Search for the cell housing the specified text and yield its [x, y] center coordinate. 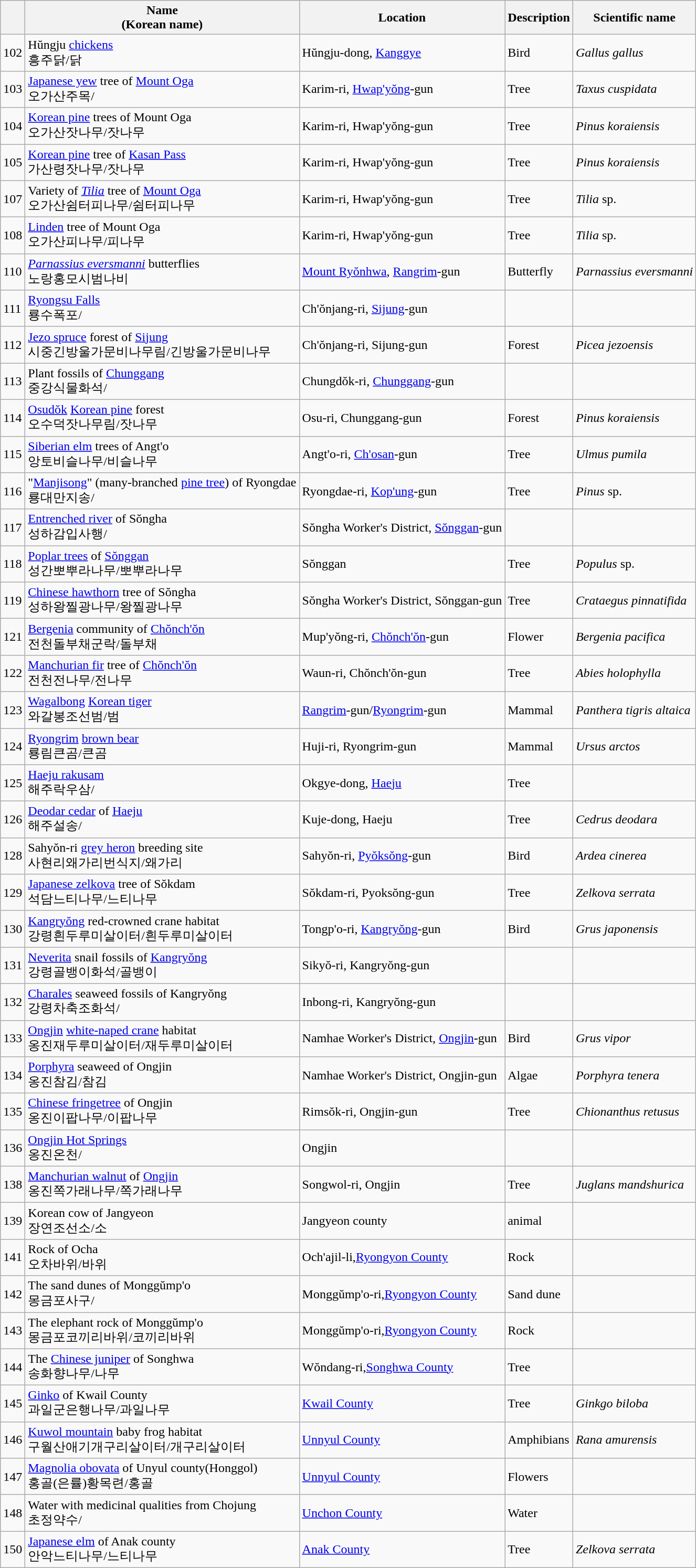
Name(Korean name) [162, 18]
Korean pine tree of Kasan Pass가산령잣나무/잣나무 [162, 162]
121 [13, 637]
Manchurian walnut of Ongjin옹진쪽가래나무/쪽가래나무 [162, 1184]
142 [13, 1294]
Algae [539, 1075]
Plant fossils of Chunggang중강식물화석/ [162, 382]
Kuwol mountain baby frog habitat구월산애기개구리살이터/개구리살이터 [162, 1440]
124 [13, 747]
112 [13, 345]
134 [13, 1075]
Flowers [539, 1477]
Jangyeon county [402, 1221]
Ulmus pumila [634, 454]
Ginko of Kwail County과일군은행나무/과일나무 [162, 1404]
116 [13, 491]
125 [13, 783]
Grus japonensis [634, 929]
138 [13, 1184]
105 [13, 162]
Sahyŏn-ri grey heron breeding site사현리왜가리번식지/왜가리 [162, 856]
Flower [539, 637]
123 [13, 710]
Chinese hawthorn tree of Sŏngha성하왕찔광나무/왕찔광나무 [162, 600]
Water with medicinal qualities from Chojung초정약수/ [162, 1513]
Parnassius eversmanni butterflies노랑홍모시범나비 [162, 272]
148 [13, 1513]
Anak County [402, 1550]
Cedrus deodara [634, 820]
Hŭngju-dong, Kanggye [402, 53]
Waun-ri, Chŏnch'ŏn-gun [402, 673]
"Manjisong" (many-branched pine tree) of Ryongdae룡대만지송/ [162, 491]
111 [13, 309]
Chungdŏk-ri, Chunggang-gun [402, 382]
147 [13, 1477]
Osu-ri, Chunggang-gun [402, 418]
Sŏnggan [402, 564]
113 [13, 382]
The elephant rock of Monggŭmp'o몽금포코끼리바위/코끼리바위 [162, 1330]
Scientific name [634, 18]
Charales seaweed fossils of Kangryŏng강령차축조화석/ [162, 1002]
Jezo spruce forest of Sijung시중긴방울가문비나무림/긴방울가문비나무 [162, 345]
141 [13, 1257]
103 [13, 89]
Rock of Ocha오차바위/바위 [162, 1257]
The sand dunes of Monggŭmp'o몽금포사구/ [162, 1294]
135 [13, 1111]
132 [13, 1002]
129 [13, 893]
102 [13, 53]
Porphyra tenera [634, 1075]
Entrenched river of Sŏngha성하감입사행/ [162, 527]
Pinus sp. [634, 491]
Osudŏk Korean pine forest오수덕잣나무림/잣나무 [162, 418]
The Chinese juniper of Songhwa송화향나무/나무 [162, 1367]
Haeju rakusam해주락우삼/ [162, 783]
Ardea cinerea [634, 856]
Och'ajil-li,Ryongyon County [402, 1257]
Description [539, 18]
Japanese zelkova tree of Sŏkdam석담느티나무/느티나무 [162, 893]
Neverita snail fossils of Kangryŏng강령골뱅이화석/골뱅이 [162, 966]
143 [13, 1330]
Kuje-dong, Haeju [402, 820]
Ryongdae-ri, Kop'ung-gun [402, 491]
Mount Ryŏnhwa, Rangrim-gun [402, 272]
Variety of Tilia tree of Mount Oga오가산쉼터피나무/쉼터피나무 [162, 199]
Ongjin [402, 1148]
Bergenia community of Chŏnch'ŏn전천돌부채군락/돌부채 [162, 637]
108 [13, 236]
107 [13, 199]
Ursus arctos [634, 747]
133 [13, 1039]
Angt'o-ri, Ch'osan-gun [402, 454]
Ginkgo biloba [634, 1404]
Picea jezoensis [634, 345]
animal [539, 1221]
122 [13, 673]
Butterfly [539, 272]
Abies holophylla [634, 673]
Chionanthus retusus [634, 1111]
126 [13, 820]
Rangrim-gun/Ryongrim-gun [402, 710]
Linden tree of Mount Oga오가산피나무/피나무 [162, 236]
117 [13, 527]
Japanese yew tree of Mount Oga오가산주목/ [162, 89]
Okgye-dong, Haeju [402, 783]
Water [539, 1513]
Gallus gallus [634, 53]
Kwail County [402, 1404]
128 [13, 856]
Parnassius eversmanni [634, 272]
Chinese fringetree of Ongjin옹진이팝나무/이팝나무 [162, 1111]
Ryongsu Falls룡수폭포/ [162, 309]
Wagalbong Korean tiger와갈봉조선범/범 [162, 710]
Amphibians [539, 1440]
Crataegus pinnatifida [634, 600]
Sŏkdam-ri, Pyoksŏng-gun [402, 893]
Juglans mandshurica [634, 1184]
Korean cow of Jangyeon장연조선소/소 [162, 1221]
Taxus cuspidata [634, 89]
Poplar trees of Sŏnggan성간뽀뿌라나무/뽀뿌라나무 [162, 564]
Ongjin white-naped crane habitat옹진재두루미살이터/재두루미살이터 [162, 1039]
Manchurian fir tree of Chŏnch'ŏn전천전나무/전나무 [162, 673]
Hŭngju chickens흥주닭/닭 [162, 53]
110 [13, 272]
Siberian elm trees of Angt'o앙토비슬나무/비슬나무 [162, 454]
119 [13, 600]
Deodar cedar of Haeju해주설송/ [162, 820]
Sand dune [539, 1294]
Rana amurensis [634, 1440]
139 [13, 1221]
Sikyŏ-ri, Kangryŏng-gun [402, 966]
Panthera tigris altaica [634, 710]
114 [13, 418]
146 [13, 1440]
Sahyŏn-ri, Pyŏksŏng-gun [402, 856]
Ongjin Hot Springs옹진온천/ [162, 1148]
131 [13, 966]
130 [13, 929]
150 [13, 1550]
Populus sp. [634, 564]
Inbong-ri, Kangryŏng-gun [402, 1002]
Wŏndang-ri,Songhwa County [402, 1367]
118 [13, 564]
Bergenia pacifica [634, 637]
Unchon County [402, 1513]
104 [13, 126]
Huji-ri, Ryongrim-gun [402, 747]
115 [13, 454]
Japanese elm of Anak county안악느티나무/느티나무 [162, 1550]
Magnolia obovata of Unyul county(Honggol)홍골(은률)황목련/홍골 [162, 1477]
136 [13, 1148]
Grus vipor [634, 1039]
Kangryŏng red-crowned crane habitat강령흰두루미살이터/흰두루미살이터 [162, 929]
Ryongrim brown bear룡림큰곰/큰곰 [162, 747]
Tongp'o-ri, Kangryŏng-gun [402, 929]
Rimsŏk-ri, Ongjin-gun [402, 1111]
Songwol-ri, Ongjin [402, 1184]
Location [402, 18]
145 [13, 1404]
Korean pine trees of Mount Oga오가산잣나무/잣나무 [162, 126]
Mup'yŏng-ri, Chŏnch'ŏn-gun [402, 637]
Porphyra seaweed of Ongjin옹진참김/참김 [162, 1075]
144 [13, 1367]
